For the text-containing cell, return its midpoint in [X, Y] coordinate format. 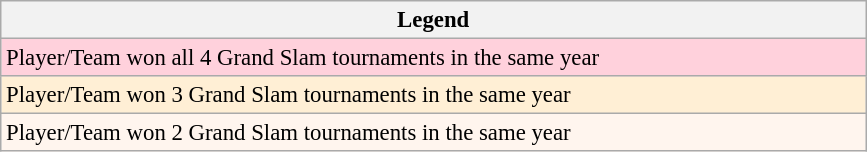
Legend [434, 20]
Player/Team won 2 Grand Slam tournaments in the same year [434, 133]
Player/Team won all 4 Grand Slam tournaments in the same year [434, 58]
Player/Team won 3 Grand Slam tournaments in the same year [434, 95]
